Search for the cell housing the specified text and yield its [x, y] center coordinate. 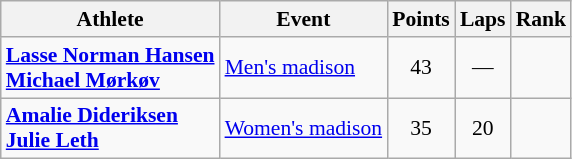
35 [421, 128]
Men's madison [304, 68]
Lasse Norman HansenMichael Mørkøv [110, 68]
Amalie DideriksenJulie Leth [110, 128]
Event [304, 19]
— [483, 68]
Rank [542, 19]
43 [421, 68]
Athlete [110, 19]
Points [421, 19]
20 [483, 128]
Women's madison [304, 128]
Laps [483, 19]
